Detect which cell encompasses the target text, then output its [X, Y] center coordinate. 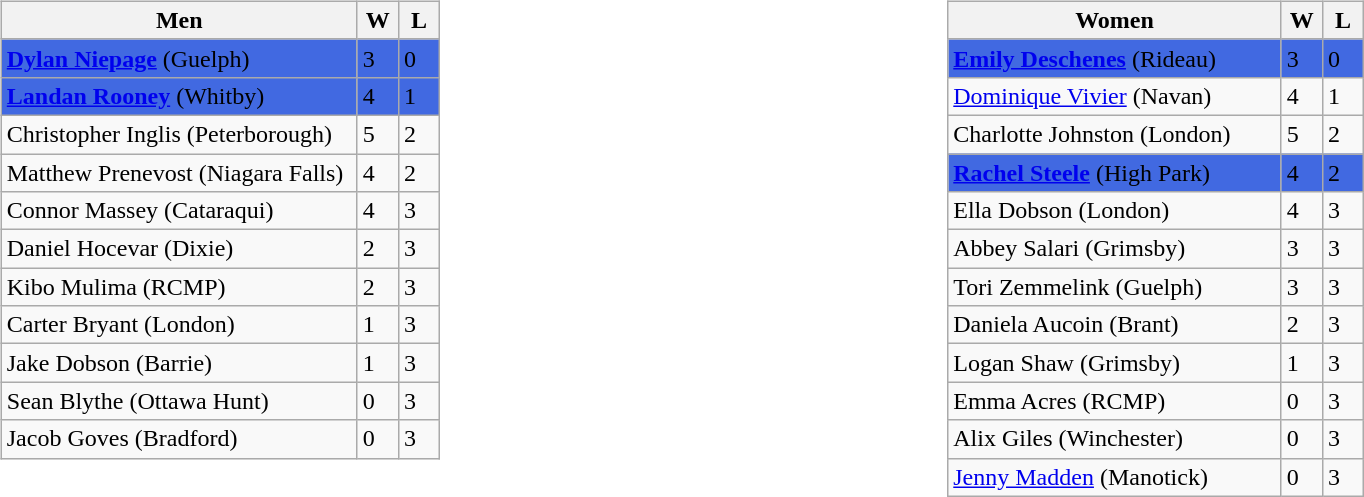
Rachel Steele (High Park) [1115, 173]
Ella Dobson (London) [1115, 211]
Dominique Vivier (Navan) [1115, 96]
Christopher Inglis (Peterborough) [179, 134]
Jacob Goves (Bradford) [179, 439]
Landan Rooney (Whitby) [179, 96]
Kibo Mulima (RCMP) [179, 287]
Alix Giles (Winchester) [1115, 439]
Women [1115, 20]
Connor Massey (Cataraqui) [179, 211]
Jenny Madden (Manotick) [1115, 477]
Jake Dobson (Barrie) [179, 363]
Emma Acres (RCMP) [1115, 401]
Emily Deschenes (Rideau) [1115, 58]
Abbey Salari (Grimsby) [1115, 249]
Carter Bryant (London) [179, 325]
Tori Zemmelink (Guelph) [1115, 287]
Matthew Prenevost (Niagara Falls) [179, 173]
Daniel Hocevar (Dixie) [179, 249]
Dylan Niepage (Guelph) [179, 58]
Charlotte Johnston (London) [1115, 134]
Daniela Aucoin (Brant) [1115, 325]
Sean Blythe (Ottawa Hunt) [179, 401]
Logan Shaw (Grimsby) [1115, 363]
Men [179, 20]
